Find where the given text appears and provide that cell's center as (x, y) coordinate. 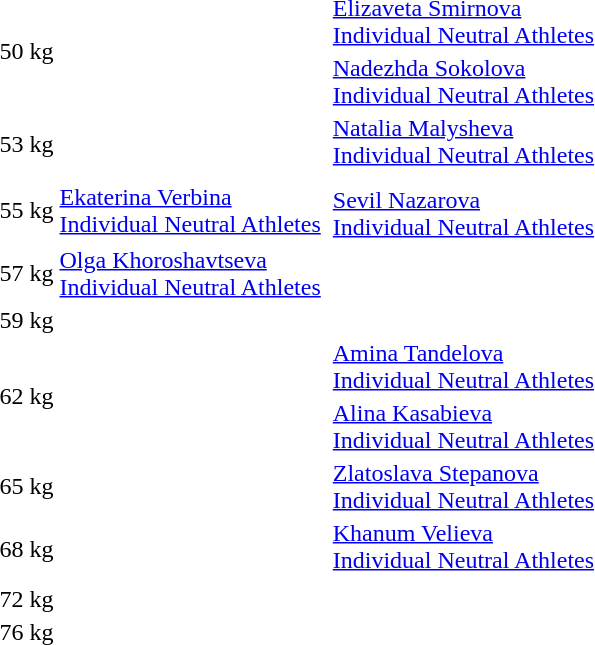
Nadezhda SokolovaIndividual Neutral Athletes (463, 82)
Natalia MalyshevaIndividual Neutral Athletes (463, 142)
Amina TandelovaIndividual Neutral Athletes (463, 366)
Sevil NazarovaIndividual Neutral Athletes (463, 214)
Alina KasabievaIndividual Neutral Athletes (463, 426)
Khanum VelievaIndividual Neutral Athletes (463, 546)
Olga KhoroshavtsevaIndividual Neutral Athletes (190, 274)
Ekaterina VerbinaIndividual Neutral Athletes (190, 210)
Zlatoslava StepanovaIndividual Neutral Athletes (463, 486)
